Provide the (X, Y) coordinate of the cell's center where the given text is located.  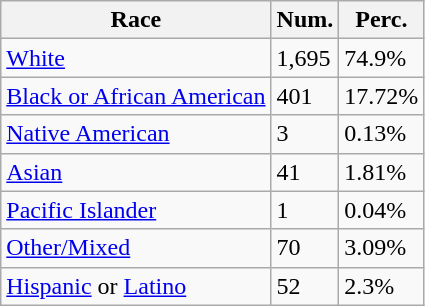
Other/Mixed (136, 248)
1,695 (305, 58)
Asian (136, 172)
1 (305, 210)
0.13% (382, 134)
Perc. (382, 20)
0.04% (382, 210)
Num. (305, 20)
Pacific Islander (136, 210)
3.09% (382, 248)
17.72% (382, 96)
Race (136, 20)
70 (305, 248)
3 (305, 134)
52 (305, 286)
41 (305, 172)
1.81% (382, 172)
Native American (136, 134)
74.9% (382, 58)
Hispanic or Latino (136, 286)
2.3% (382, 286)
Black or African American (136, 96)
401 (305, 96)
White (136, 58)
